Output the (x, y) coordinate of the center of the cell containing the given text.  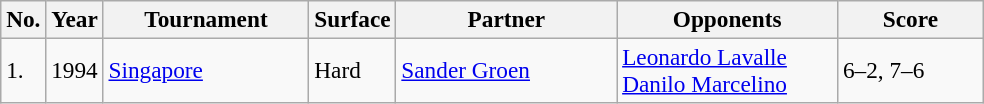
1. (24, 70)
Score (911, 19)
Surface (352, 19)
6–2, 7–6 (911, 70)
Leonardo Lavalle Danilo Marcelino (728, 70)
Partner (506, 19)
Opponents (728, 19)
Sander Groen (506, 70)
Year (74, 19)
No. (24, 19)
1994 (74, 70)
Tournament (206, 19)
Singapore (206, 70)
Hard (352, 70)
